Determine the [X, Y] coordinate at the center of the cell enclosing the given text.  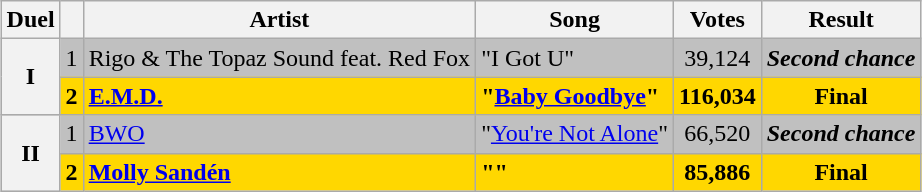
Duel [30, 20]
Artist [279, 20]
85,886 [717, 172]
"I Got U" [575, 58]
"You're Not Alone" [575, 134]
"" [575, 172]
Song [575, 20]
II [30, 153]
"Baby Goodbye" [575, 96]
66,520 [717, 134]
BWO [279, 134]
116,034 [717, 96]
I [30, 77]
E.M.D. [279, 96]
39,124 [717, 58]
Votes [717, 20]
Molly Sandén [279, 172]
Rigo & The Topaz Sound feat. Red Fox [279, 58]
Result [841, 20]
